Locate the cell with the specified text and output its [X, Y] center coordinate. 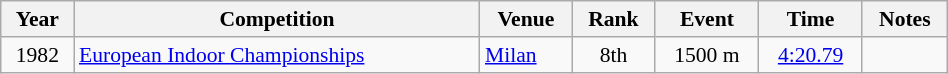
1500 m [707, 55]
Notes [904, 19]
European Indoor Championships [277, 55]
Year [38, 19]
Event [707, 19]
Rank [614, 19]
Competition [277, 19]
Venue [526, 19]
1982 [38, 55]
Time [811, 19]
Milan [526, 55]
8th [614, 55]
4:20.79 [811, 55]
